Return [x, y] of the center of cell containing provided text 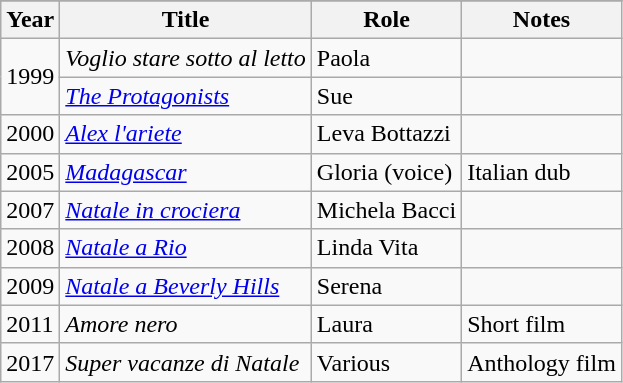
Title [186, 20]
Voglio stare sotto al letto [186, 58]
1999 [30, 77]
2009 [30, 286]
The Protagonists [186, 96]
Notes [542, 20]
2008 [30, 248]
Laura [386, 324]
Super vacanze di Natale [186, 362]
2007 [30, 210]
Gloria (voice) [386, 172]
Various [386, 362]
Year [30, 20]
Linda Vita [386, 248]
Leva Bottazzi [386, 134]
Madagascar [186, 172]
Amore nero [186, 324]
Italian dub [542, 172]
Paola [386, 58]
Serena [386, 286]
Natale in crociera [186, 210]
2005 [30, 172]
2000 [30, 134]
Sue [386, 96]
Short film [542, 324]
Anthology film [542, 362]
Role [386, 20]
Natale a Beverly Hills [186, 286]
Michela Bacci [386, 210]
Alex l'ariete [186, 134]
2017 [30, 362]
2011 [30, 324]
Natale a Rio [186, 248]
